Scan for the cell matching the given text and deliver its [X, Y] coordinate at center. 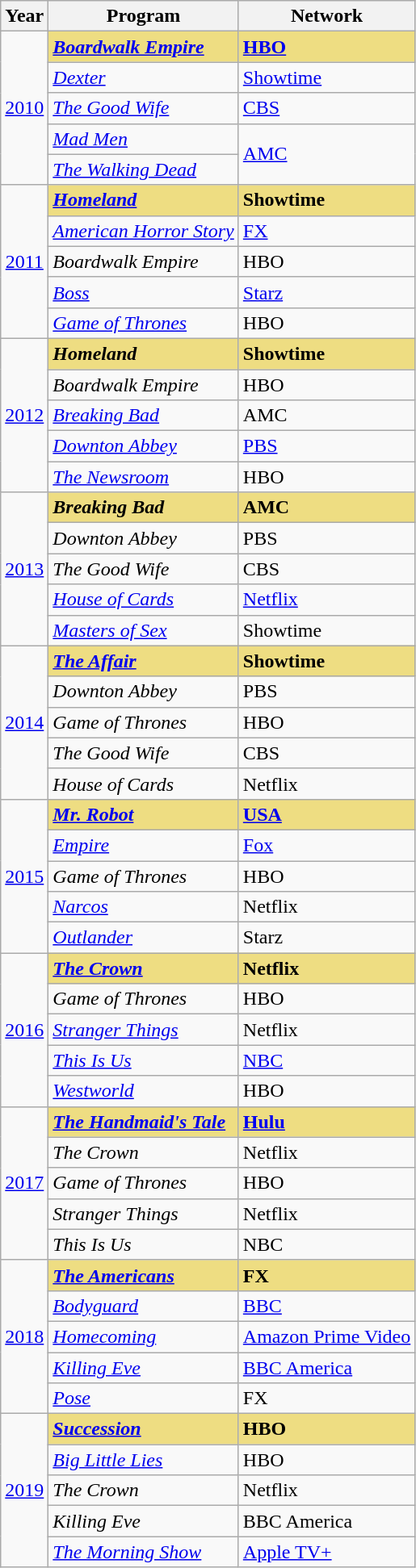
Fox [326, 845]
Network [326, 16]
BBC [326, 1306]
2019 [24, 1491]
Outlander [144, 938]
Program [144, 16]
The Morning Show [144, 1552]
2014 [24, 722]
Mr. Robot [144, 814]
USA [326, 814]
2012 [24, 415]
Boss [144, 292]
2017 [24, 1183]
The Americans [144, 1275]
Hulu [326, 1122]
Dexter [144, 77]
2011 [24, 261]
The Affair [144, 661]
Apple TV+ [326, 1552]
Pose [144, 1399]
Amazon Prime Video [326, 1336]
Narcos [144, 907]
Westworld [144, 1091]
The Newsroom [144, 477]
2013 [24, 569]
Homecoming [144, 1336]
Mad Men [144, 139]
2016 [24, 1030]
Big Little Lies [144, 1460]
2015 [24, 876]
Empire [144, 845]
American Horror Story [144, 231]
Bodyguard [144, 1306]
Year [24, 16]
Succession [144, 1429]
2010 [24, 108]
The Walking Dead [144, 169]
2018 [24, 1336]
The Handmaid's Tale [144, 1122]
Masters of Sex [144, 630]
